Scan for the cell matching the given text and deliver its [X, Y] coordinate at center. 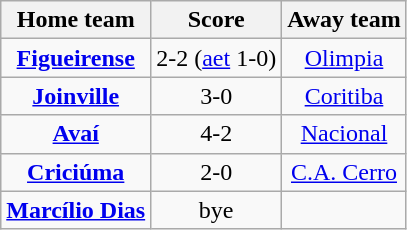
Avaí [76, 134]
4-2 [216, 134]
Coritiba [344, 96]
Criciúma [76, 172]
3-0 [216, 96]
Away team [344, 20]
Marcílio Dias [76, 210]
Score [216, 20]
2-0 [216, 172]
bye [216, 210]
Joinville [76, 96]
C.A. Cerro [344, 172]
Home team [76, 20]
Olimpia [344, 58]
Nacional [344, 134]
2-2 (aet 1-0) [216, 58]
Figueirense [76, 58]
